Determine the (X, Y) coordinate at the center of the cell enclosing the given text.  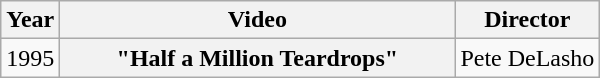
Year (30, 20)
Video (258, 20)
1995 (30, 58)
Director (528, 20)
"Half a Million Teardrops" (258, 58)
Pete DeLasho (528, 58)
